Determine the [x, y] coordinate at the center of the cell enclosing the given text.  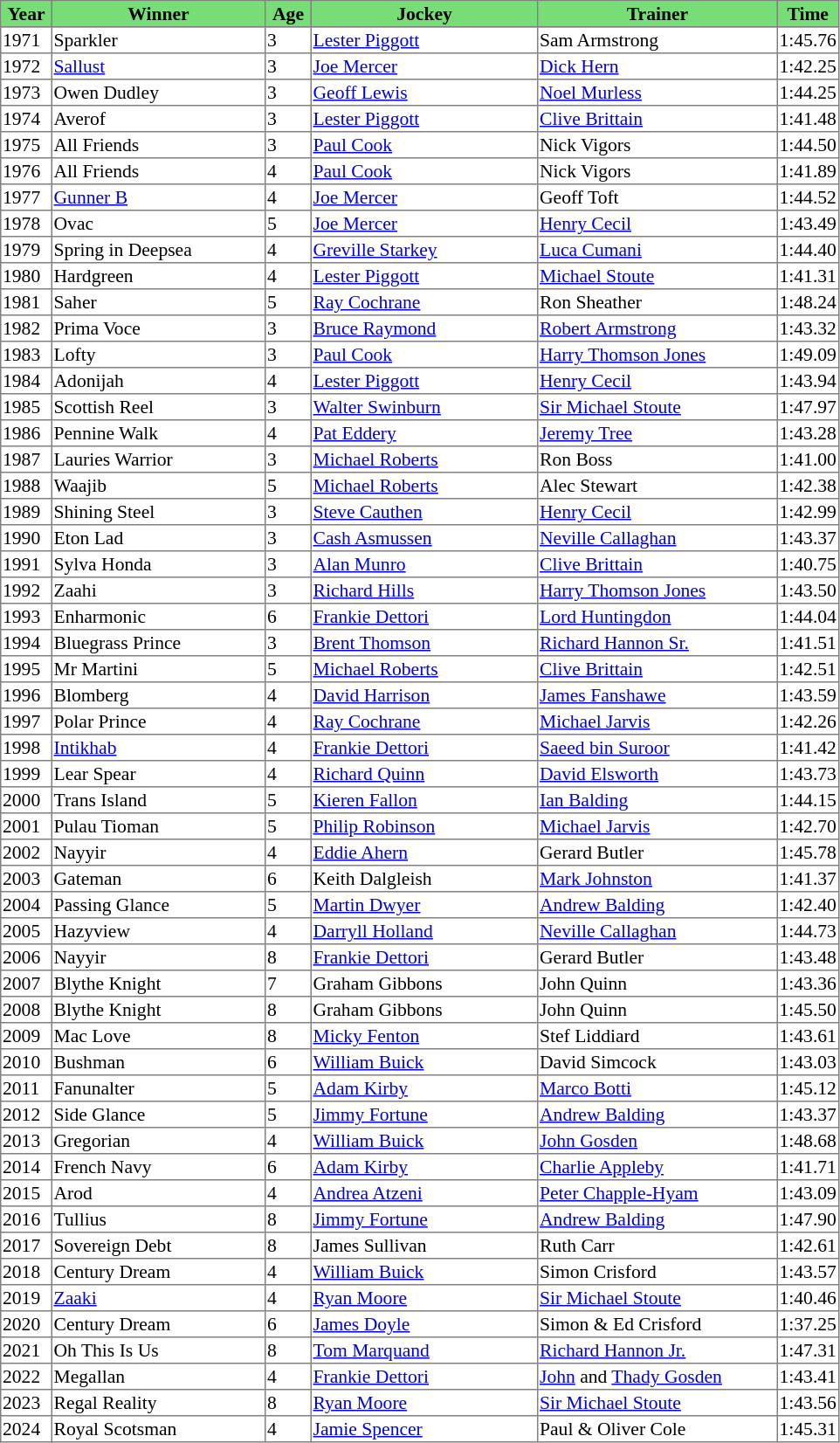
1985 [26, 407]
1:41.42 [808, 748]
Passing Glance [158, 905]
1:49.09 [808, 355]
Robert Armstrong [658, 328]
Ron Boss [658, 459]
2004 [26, 905]
Scottish Reel [158, 407]
Gunner B [158, 197]
1:43.36 [808, 984]
1:41.00 [808, 459]
1977 [26, 197]
2020 [26, 1324]
1:43.56 [808, 1403]
2010 [26, 1062]
Geoff Lewis [424, 93]
2005 [26, 931]
1973 [26, 93]
1:48.24 [808, 302]
Sam Armstrong [658, 40]
1996 [26, 695]
Alan Munro [424, 564]
Mr Martini [158, 669]
1:42.51 [808, 669]
1:41.71 [808, 1167]
2023 [26, 1403]
1:41.37 [808, 879]
1982 [26, 328]
2001 [26, 826]
Ron Sheather [658, 302]
1990 [26, 538]
David Harrison [424, 695]
Blomberg [158, 695]
Regal Reality [158, 1403]
2011 [26, 1088]
Gateman [158, 879]
Trainer [658, 14]
James Sullivan [424, 1246]
1:43.41 [808, 1377]
1988 [26, 486]
1:43.59 [808, 695]
Year [26, 14]
Jeremy Tree [658, 433]
Noel Murless [658, 93]
1981 [26, 302]
1:43.09 [808, 1193]
Stef Liddiard [658, 1036]
1:42.99 [808, 512]
1:42.70 [808, 826]
Waajib [158, 486]
Luca Cumani [658, 250]
2021 [26, 1350]
Richard Hannon Jr. [658, 1350]
2000 [26, 800]
Darryll Holland [424, 931]
1:37.25 [808, 1324]
Side Glance [158, 1115]
Simon Crisford [658, 1272]
1:40.75 [808, 564]
2007 [26, 984]
Fanunalter [158, 1088]
1:45.78 [808, 853]
John Gosden [658, 1141]
Saher [158, 302]
1980 [26, 276]
1:44.50 [808, 145]
2018 [26, 1272]
1975 [26, 145]
Winner [158, 14]
Prima Voce [158, 328]
2015 [26, 1193]
Charlie Appleby [658, 1167]
Age [288, 14]
1:42.38 [808, 486]
Owen Dudley [158, 93]
Megallan [158, 1377]
Ovac [158, 224]
1997 [26, 721]
David Elsworth [658, 774]
1:42.61 [808, 1246]
1:40.46 [808, 1298]
Paul & Oliver Cole [658, 1429]
Pulau Tioman [158, 826]
1:45.50 [808, 1010]
1972 [26, 66]
1978 [26, 224]
1:47.31 [808, 1350]
1:44.04 [808, 617]
Ian Balding [658, 800]
1991 [26, 564]
2013 [26, 1141]
Sylva Honda [158, 564]
Zaahi [158, 590]
1994 [26, 643]
James Doyle [424, 1324]
Lofty [158, 355]
Lord Huntingdon [658, 617]
Peter Chapple-Hyam [658, 1193]
Richard Hannon Sr. [658, 643]
Trans Island [158, 800]
Geoff Toft [658, 197]
Saeed bin Suroor [658, 748]
1:44.73 [808, 931]
Jockey [424, 14]
Enharmonic [158, 617]
1993 [26, 617]
Spring in Deepsea [158, 250]
Tullius [158, 1219]
Bushman [158, 1062]
Keith Dalgleish [424, 879]
1984 [26, 381]
Lear Spear [158, 774]
1:44.40 [808, 250]
Sallust [158, 66]
1:43.03 [808, 1062]
Oh This Is Us [158, 1350]
Greville Starkey [424, 250]
Eton Lad [158, 538]
Eddie Ahern [424, 853]
Shining Steel [158, 512]
1:48.68 [808, 1141]
2022 [26, 1377]
1:41.48 [808, 119]
Mark Johnston [658, 879]
Philip Robinson [424, 826]
Richard Hills [424, 590]
Dick Hern [658, 66]
Walter Swinburn [424, 407]
Brent Thomson [424, 643]
1:44.25 [808, 93]
1:45.12 [808, 1088]
1:43.94 [808, 381]
1:43.73 [808, 774]
2008 [26, 1010]
Richard Quinn [424, 774]
Adonijah [158, 381]
2019 [26, 1298]
2016 [26, 1219]
1:43.50 [808, 590]
1979 [26, 250]
Simon & Ed Crisford [658, 1324]
Micky Fenton [424, 1036]
Bluegrass Prince [158, 643]
1:41.89 [808, 171]
2009 [26, 1036]
Martin Dwyer [424, 905]
2017 [26, 1246]
2024 [26, 1429]
1:47.90 [808, 1219]
1:43.28 [808, 433]
1:42.26 [808, 721]
2014 [26, 1167]
1:47.97 [808, 407]
1:43.57 [808, 1272]
Sovereign Debt [158, 1246]
John and Thady Gosden [658, 1377]
2003 [26, 879]
1983 [26, 355]
7 [288, 984]
1986 [26, 433]
1998 [26, 748]
Intikhab [158, 748]
Kieren Fallon [424, 800]
1989 [26, 512]
1:43.48 [808, 957]
1:45.76 [808, 40]
Pennine Walk [158, 433]
Hardgreen [158, 276]
1976 [26, 171]
Andrea Atzeni [424, 1193]
Bruce Raymond [424, 328]
1:43.49 [808, 224]
1992 [26, 590]
Lauries Warrior [158, 459]
1995 [26, 669]
Alec Stewart [658, 486]
Sparkler [158, 40]
1:41.31 [808, 276]
Polar Prince [158, 721]
2006 [26, 957]
Mac Love [158, 1036]
David Simcock [658, 1062]
Ruth Carr [658, 1246]
2012 [26, 1115]
French Navy [158, 1167]
1:44.52 [808, 197]
Averof [158, 119]
Zaaki [158, 1298]
1971 [26, 40]
Royal Scotsman [158, 1429]
Marco Botti [658, 1088]
Michael Stoute [658, 276]
Arod [158, 1193]
1:42.40 [808, 905]
1:42.25 [808, 66]
1:43.32 [808, 328]
Cash Asmussen [424, 538]
Jamie Spencer [424, 1429]
1:44.15 [808, 800]
1:43.61 [808, 1036]
Hazyview [158, 931]
1:45.31 [808, 1429]
1987 [26, 459]
James Fanshawe [658, 695]
Steve Cauthen [424, 512]
Gregorian [158, 1141]
1974 [26, 119]
Time [808, 14]
Tom Marquand [424, 1350]
Pat Eddery [424, 433]
2002 [26, 853]
1999 [26, 774]
1:41.51 [808, 643]
